Output the (x, y) coordinate of the center of the cell containing the given text.  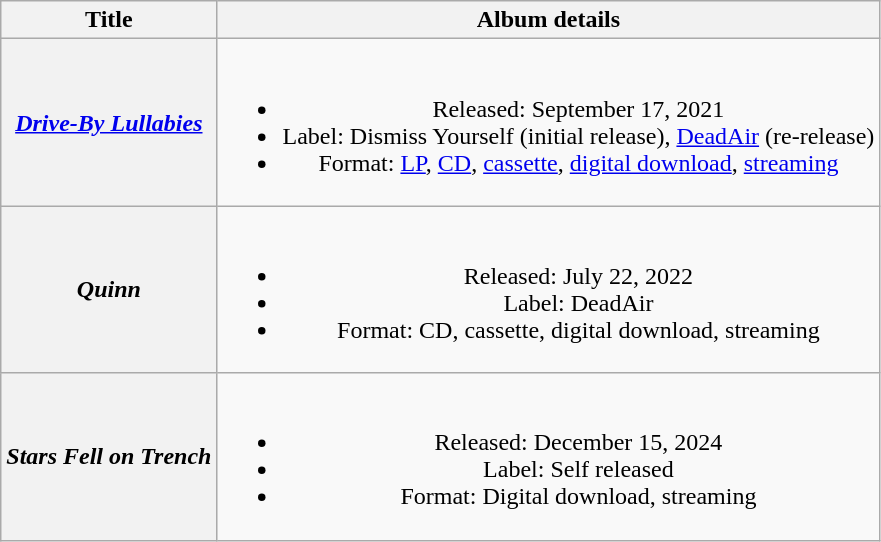
Stars Fell on Trench (109, 456)
Released: December 15, 2024Label: Self releasedFormat: Digital download, streaming (548, 456)
Drive-By Lullabies (109, 122)
Released: July 22, 2022Label: DeadAirFormat: CD, cassette, digital download, streaming (548, 290)
Quinn (109, 290)
Released: September 17, 2021Label: Dismiss Yourself (initial release), DeadAir (re-release)Format: LP, CD, cassette, digital download, streaming (548, 122)
Album details (548, 20)
Title (109, 20)
